Find where the given text appears and provide that cell's center as [X, Y] coordinate. 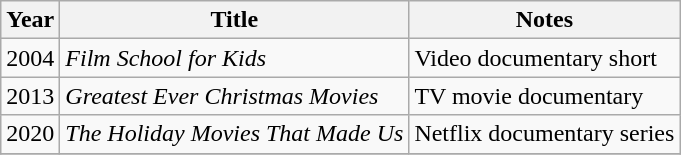
Year [30, 20]
The Holiday Movies That Made Us [234, 134]
2013 [30, 96]
2020 [30, 134]
Film School for Kids [234, 58]
Video documentary short [544, 58]
TV movie documentary [544, 96]
Netflix documentary series [544, 134]
Notes [544, 20]
Greatest Ever Christmas Movies [234, 96]
2004 [30, 58]
Title [234, 20]
